Identify which cell holds the provided text, then report its (X, Y) central coordinate. 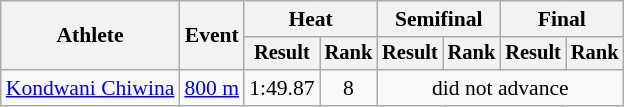
Kondwani Chiwina (90, 88)
Semifinal (438, 19)
1:49.87 (282, 88)
Final (562, 19)
Event (212, 36)
did not advance (500, 88)
800 m (212, 88)
8 (349, 88)
Heat (310, 19)
Athlete (90, 36)
